Extract the [x, y] coordinate from the center of the cell holding the provided text.  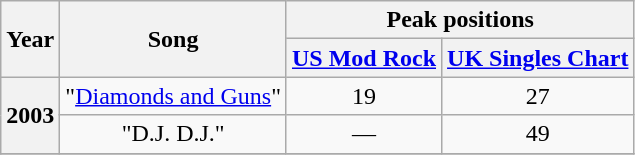
19 [364, 96]
Song [174, 39]
49 [538, 134]
27 [538, 96]
Year [30, 39]
— [364, 134]
2003 [30, 115]
Peak positions [460, 20]
US Mod Rock [364, 58]
"D.J. D.J." [174, 134]
"Diamonds and Guns" [174, 96]
UK Singles Chart [538, 58]
